For the text-containing cell, return its midpoint in (x, y) coordinate format. 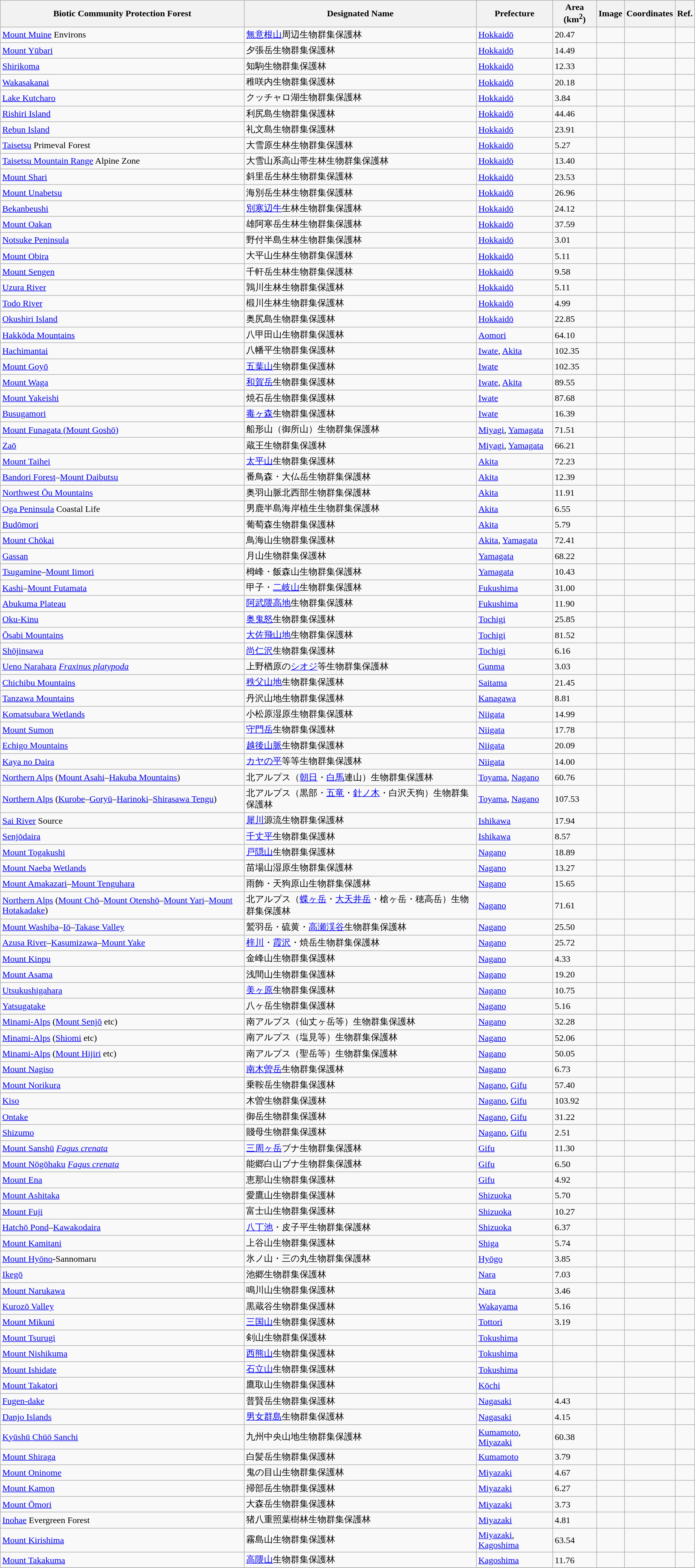
25.72 (575, 943)
Mount Hyōno-Sannomaru (123, 1259)
60.76 (575, 777)
Aomori (515, 335)
Kumamoto, Miyazaki (515, 1437)
50.05 (575, 1053)
Coordinates (650, 14)
6.27 (575, 1489)
Mount Funagata (Mount Goshō) (123, 430)
4.33 (575, 958)
23.53 (575, 177)
16.39 (575, 414)
22.85 (575, 319)
Gunma (515, 667)
蔵王生物群集保護林 (360, 445)
Mount Narukawa (123, 1290)
37.59 (575, 224)
Taisetsu Primeval Forest (123, 146)
10.75 (575, 990)
Mount Shiraga (123, 1457)
6.50 (575, 1164)
八幡平生物群集保護林 (360, 351)
12.39 (575, 477)
能郷白山ブナ生物群集保護林 (360, 1164)
Tottori (515, 1322)
14.49 (575, 50)
5.79 (575, 525)
Mount Oninome (123, 1473)
Mount Waga (123, 382)
毒ヶ森生物群集保護林 (360, 414)
31.22 (575, 1117)
霧島山生物群集保護林 (360, 1540)
2.51 (575, 1133)
Oga Peninsula Coastal Life (123, 509)
Prefecture (515, 14)
Ikegō (123, 1275)
Northern Alps (Kurobe–Goryū–Harinoki–Shirasawa Tengu) (123, 799)
野付半島生林生物群集保護林 (360, 241)
Tsugamine–Mount Iimori (123, 572)
Biotic Community Protection Forest (123, 14)
Ref. (685, 14)
68.22 (575, 556)
男鹿半島海岸植生生物群集保護林 (360, 509)
鶉川生林生物群集保護林 (360, 287)
5.27 (575, 146)
Image (610, 14)
鳥海山生物群集保護林 (360, 540)
御岳生物群集保護林 (360, 1117)
九州中央山地生物群集保護林 (360, 1437)
Okushiri Island (123, 319)
礼文島生物群集保護林 (360, 130)
愛鷹山生物群集保護林 (360, 1196)
Hatchō Pond–Kawakodaira (123, 1227)
剣山生物群集保護林 (360, 1338)
上野楢原のシオジ等生物群集保護林 (360, 667)
賤母生物群集保護林 (360, 1133)
Mount Ena (123, 1180)
25.50 (575, 927)
Mount Yūbari (123, 50)
71.61 (575, 905)
Mount Mikuni (123, 1322)
Mount Sengen (123, 272)
4.67 (575, 1473)
丹沢山地生物群集保護林 (360, 699)
4.81 (575, 1520)
小松原湿原生物群集保護林 (360, 714)
白髪岳生物群集保護林 (360, 1457)
Wakasakanai (123, 82)
南アルプス（仙丈ヶ岳等）生物群集保護林 (360, 1022)
池郷生物群集保護林 (360, 1275)
Mount Kamitani (123, 1243)
11.30 (575, 1149)
Northwest Ōu Mountains (123, 493)
クッチャロ湖生物群集保護林 (360, 98)
Mount Ashitaka (123, 1196)
Akita, Yamagata (515, 540)
浅間山生物群集保護林 (360, 975)
11.90 (575, 604)
富士山生物群集保護林 (360, 1212)
黒蔵谷生物群集保護林 (360, 1307)
72.41 (575, 540)
72.23 (575, 461)
Kyūshū Chūō Sanchi (123, 1437)
奥羽山脈北西部生物群集保護林 (360, 493)
64.10 (575, 335)
Mount Takatori (123, 1385)
Miyazaki, Kagoshima (515, 1540)
17.78 (575, 730)
尚仁沢生物群集保護林 (360, 651)
男女群島生物群集保護林 (360, 1417)
Senjōdaira (123, 837)
Notsuke Peninsula (123, 241)
大佐飛山地生物群集保護林 (360, 636)
椴川生林生物群集保護林 (360, 304)
21.45 (575, 682)
Ōsabi Mountains (123, 636)
31.00 (575, 588)
雨飾・天狗原山生物群集保護林 (360, 884)
Mount Washiba–Iō–Takase Valley (123, 927)
Azusa River–Kasumizawa–Mount Yake (123, 943)
Mount Taihei (123, 461)
19.20 (575, 975)
Budōmori (123, 525)
八甲田山生物群集保護林 (360, 335)
5.70 (575, 1196)
8.81 (575, 699)
Mount Fuji (123, 1212)
鳴川山生物群集保護林 (360, 1290)
西熊山生物群集保護林 (360, 1353)
32.28 (575, 1022)
Abukuma Plateau (123, 604)
Kurozō Valley (123, 1307)
Northern Alps (Mount Asahi–Hakuba Mountains) (123, 777)
Mount Muine Environs (123, 35)
103.92 (575, 1101)
Danjo Islands (123, 1417)
大森岳生物群集保護林 (360, 1504)
太平山生物群集保護林 (360, 461)
10.27 (575, 1212)
Mount Sanshū Fagus crenata (123, 1149)
14.99 (575, 714)
Mount Norikura (123, 1085)
美ヶ原生物群集保護林 (360, 990)
利尻島生物群集保護林 (360, 114)
9.58 (575, 272)
7.03 (575, 1275)
葡萄森生物群集保護林 (360, 525)
20.09 (575, 746)
金峰山生物群集保護林 (360, 958)
66.21 (575, 445)
87.68 (575, 398)
秩父山地生物群集保護林 (360, 682)
3.01 (575, 241)
52.06 (575, 1038)
11.76 (575, 1560)
雄阿寒岳生林生物群集保護林 (360, 224)
Northern Alps (Mount Chō–Mount Otenshō–Mount Yari–Mount Hotakadake) (123, 905)
Todo River (123, 304)
Tanzawa Mountains (123, 699)
Taisetsu Mountain Range Alpine Zone (123, 161)
稚咲内生物群集保護林 (360, 82)
南木曽岳生物群集保護林 (360, 1069)
Rebun Island (123, 130)
5.74 (575, 1243)
五葉山生物群集保護林 (360, 367)
Shōjinsawa (123, 651)
Mount Ōmori (123, 1504)
南アルプス（聖岳等）生物群集保護林 (360, 1053)
Mount Oakan (123, 224)
Mount Shari (123, 177)
戸隠山生物群集保護林 (360, 852)
苗場山湿原生物群集保護林 (360, 868)
3.84 (575, 98)
北アルプス（蝶ヶ岳・大天井岳・槍ヶ岳・穂高岳）生物群集保護林 (360, 905)
Busugamori (123, 414)
26.96 (575, 193)
知駒生物群集保護林 (360, 66)
Mount Sumon (123, 730)
Yatsugatake (123, 1006)
Mount Kirishima (123, 1540)
3.85 (575, 1259)
Hyōgo (515, 1259)
Mount Goyō (123, 367)
Mount Tsurugi (123, 1338)
6.37 (575, 1227)
Echigo Mountains (123, 746)
上谷山生物群集保護林 (360, 1243)
Ontake (123, 1117)
恵那山生物群集保護林 (360, 1180)
6.73 (575, 1069)
23.91 (575, 130)
6.55 (575, 509)
奥尻島生物群集保護林 (360, 319)
甲子・二岐山生物群集保護林 (360, 588)
15.65 (575, 884)
12.33 (575, 66)
Inohae Evergreen Forest (123, 1520)
Bandori Forest–Mount Daibutsu (123, 477)
犀川源流生物群集保護林 (360, 820)
Shirikoma (123, 66)
大雪原生林生物群集保護林 (360, 146)
3.73 (575, 1504)
Lake Kutcharo (123, 98)
Mount Kamon (123, 1489)
Mount Ishidate (123, 1370)
無意根山周辺生物群集保護林 (360, 35)
13.40 (575, 161)
Mount Togakushi (123, 852)
Kashi–Mount Futamata (123, 588)
Mount Amakazari–Mount Tenguhara (123, 884)
Shiga (515, 1243)
鬼の目山生物群集保護林 (360, 1473)
10.43 (575, 572)
Hachimantai (123, 351)
斜里岳生林生物群集保護林 (360, 177)
八丁池・皮子平生物群集保護林 (360, 1227)
Mount Asama (123, 975)
北アルプス（朝日・白馬連山）生物群集保護林 (360, 777)
57.40 (575, 1085)
番鳥森・大仏岳生物群集保護林 (360, 477)
千丈平生物群集保護林 (360, 837)
Minami-Alps (Mount Hijiri etc) (123, 1053)
Uzura River (123, 287)
Mount Nishikuma (123, 1353)
11.91 (575, 493)
Kōchi (515, 1385)
Mount Kinpu (123, 958)
Mount Chōkai (123, 540)
Sai River Source (123, 820)
鷹取山生物群集保護林 (360, 1385)
Utsukushigahara (123, 990)
梓川・霞沢・焼岳生物群集保護林 (360, 943)
木曽生物群集保護林 (360, 1101)
4.43 (575, 1401)
Kagoshima (515, 1560)
夕張岳生物群集保護林 (360, 50)
Mount Naeba Wetlands (123, 868)
Bekanbeushi (123, 209)
奥鬼怒生物群集保護林 (360, 619)
3.19 (575, 1322)
月山生物群集保護林 (360, 556)
18.89 (575, 852)
Kanagawa (515, 699)
Oku-Kinu (123, 619)
和賀岳生物群集保護林 (360, 382)
25.85 (575, 619)
14.00 (575, 762)
阿武隈高地生物群集保護林 (360, 604)
鷲羽岳・硫黄・高瀬渓谷生物群集保護林 (360, 927)
別寒辺牛生林生物群集保護林 (360, 209)
Minami-Alps (Mount Senjō etc) (123, 1022)
Mount Yakeishi (123, 398)
越後山脈生物群集保護林 (360, 746)
17.94 (575, 820)
Kumamoto (515, 1457)
107.53 (575, 799)
Mount Obira (123, 256)
掃部岳生物群集保護林 (360, 1489)
Zaō (123, 445)
3.79 (575, 1457)
Fugen-dake (123, 1401)
4.92 (575, 1180)
高隈山生物群集保護林 (360, 1560)
海別岳生林生物群集保護林 (360, 193)
千軒岳生林生物群集保護林 (360, 272)
Mount Nōgōhaku Fagus crenata (123, 1164)
4.99 (575, 304)
Designated Name (360, 14)
Kiso (123, 1101)
焼石岳生物群集保護林 (360, 398)
Rishiri Island (123, 114)
石立山生物群集保護林 (360, 1370)
守門岳生物群集保護林 (360, 730)
4.15 (575, 1417)
Shizumo (123, 1133)
乗鞍岳生物群集保護林 (360, 1085)
Minami-Alps (Shiomi etc) (123, 1038)
船形山（御所山）生物群集保護林 (360, 430)
60.38 (575, 1437)
氷ノ山・三の丸生物群集保護林 (360, 1259)
24.12 (575, 209)
Wakayama (515, 1307)
八ヶ岳生物群集保護林 (360, 1006)
13.27 (575, 868)
71.51 (575, 430)
大雪山系高山帯生林生物群集保護林 (360, 161)
Gassan (123, 556)
Komatsubara Wetlands (123, 714)
Ueno Narahara Fraxinus platypoda (123, 667)
Mount Nagiso (123, 1069)
63.54 (575, 1540)
Kaya no Daira (123, 762)
Mount Takakuma (123, 1560)
栂峰・飯森山生物群集保護林 (360, 572)
81.52 (575, 636)
Area (km2) (575, 14)
8.57 (575, 837)
Hakkōda Mountains (123, 335)
Saitama (515, 682)
89.55 (575, 382)
大平山生林生物群集保護林 (360, 256)
20.18 (575, 82)
Chichibu Mountains (123, 682)
カヤの平等等生物群集保護林 (360, 762)
44.46 (575, 114)
三周ヶ岳ブナ生物群集保護林 (360, 1149)
Mount Unabetsu (123, 193)
猪八重照葉樹林生物群集保護林 (360, 1520)
6.16 (575, 651)
3.03 (575, 667)
20.47 (575, 35)
南アルプス（塩見等）生物群集保護林 (360, 1038)
3.46 (575, 1290)
普賢岳生物群集保護林 (360, 1401)
北アルプス（黒部・五竜・針ノ木・白沢天狗）生物群集保護林 (360, 799)
三国山生物群集保護林 (360, 1322)
